Search for the cell housing the specified text and yield its (x, y) center coordinate. 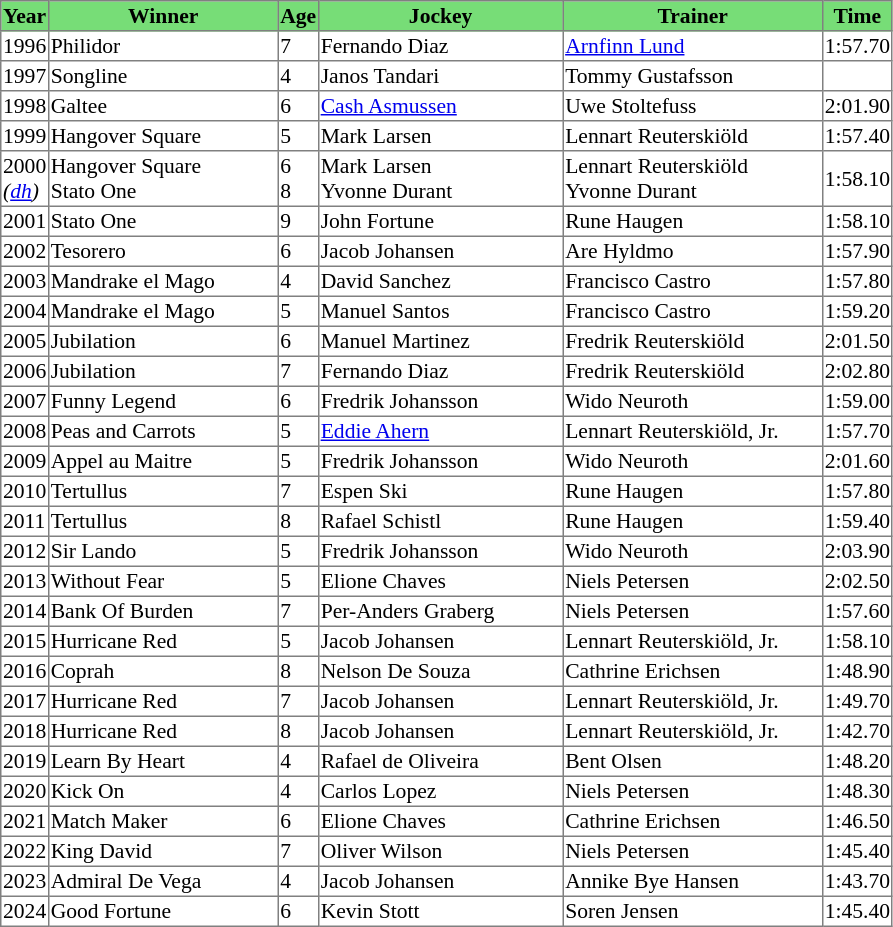
2013 (25, 581)
2020 (25, 791)
Manuel Martinez (440, 341)
2003 (25, 281)
Eddie Ahern (440, 431)
1:42.70 (857, 731)
2021 (25, 821)
1:48.90 (857, 671)
2000(dh) (25, 179)
Hangover Square (163, 136)
2015 (25, 641)
2010 (25, 491)
1:48.30 (857, 791)
Tesorero (163, 251)
David Sanchez (440, 281)
2001 (25, 221)
1998 (25, 106)
2005 (25, 341)
Match Maker (163, 821)
2011 (25, 521)
68 (298, 179)
2006 (25, 371)
Arnfinn Lund (693, 46)
2:01.60 (857, 461)
Bent Olsen (693, 761)
Galtee (163, 106)
1:59.40 (857, 521)
Kick On (163, 791)
1997 (25, 76)
1:57.40 (857, 136)
1:57.90 (857, 251)
2022 (25, 851)
Mark Larsen (440, 136)
1:59.20 (857, 311)
2017 (25, 701)
Manuel Santos (440, 311)
1:49.70 (857, 701)
1:48.20 (857, 761)
Sir Lando (163, 551)
Peas and Carrots (163, 431)
King David (163, 851)
2024 (25, 911)
Without Fear (163, 581)
Espen Ski (440, 491)
Learn By Heart (163, 761)
9 (298, 221)
Age (298, 16)
Appel au Maitre (163, 461)
Kevin Stott (440, 911)
2008 (25, 431)
2023 (25, 881)
Annike Bye Hansen (693, 881)
Songline (163, 76)
2012 (25, 551)
1:46.50 (857, 821)
Nelson De Souza (440, 671)
Jockey (440, 16)
2007 (25, 401)
2002 (25, 251)
2:02.80 (857, 371)
Good Fortune (163, 911)
2009 (25, 461)
Rafael Schistl (440, 521)
Coprah (163, 671)
Funny Legend (163, 401)
2:03.90 (857, 551)
Hangover SquareStato One (163, 179)
Per-Anders Graberg (440, 611)
Time (857, 16)
2:01.90 (857, 106)
Year (25, 16)
1:59.00 (857, 401)
2:02.50 (857, 581)
Bank Of Burden (163, 611)
Lennart Reuterskiöld (693, 136)
2016 (25, 671)
Stato One (163, 221)
1996 (25, 46)
Cash Asmussen (440, 106)
Janos Tandari (440, 76)
John Fortune (440, 221)
Winner (163, 16)
Soren Jensen (693, 911)
Lennart ReuterskiöldYvonne Durant (693, 179)
2019 (25, 761)
2014 (25, 611)
Mark LarsenYvonne Durant (440, 179)
2004 (25, 311)
Trainer (693, 16)
Rafael de Oliveira (440, 761)
Philidor (163, 46)
2:01.50 (857, 341)
Carlos Lopez (440, 791)
1:43.70 (857, 881)
Uwe Stoltefuss (693, 106)
Tommy Gustafsson (693, 76)
1:57.60 (857, 611)
Admiral De Vega (163, 881)
Oliver Wilson (440, 851)
Are Hyldmo (693, 251)
2018 (25, 731)
1999 (25, 136)
